Extract the [X, Y] coordinate from the center of the cell holding the provided text.  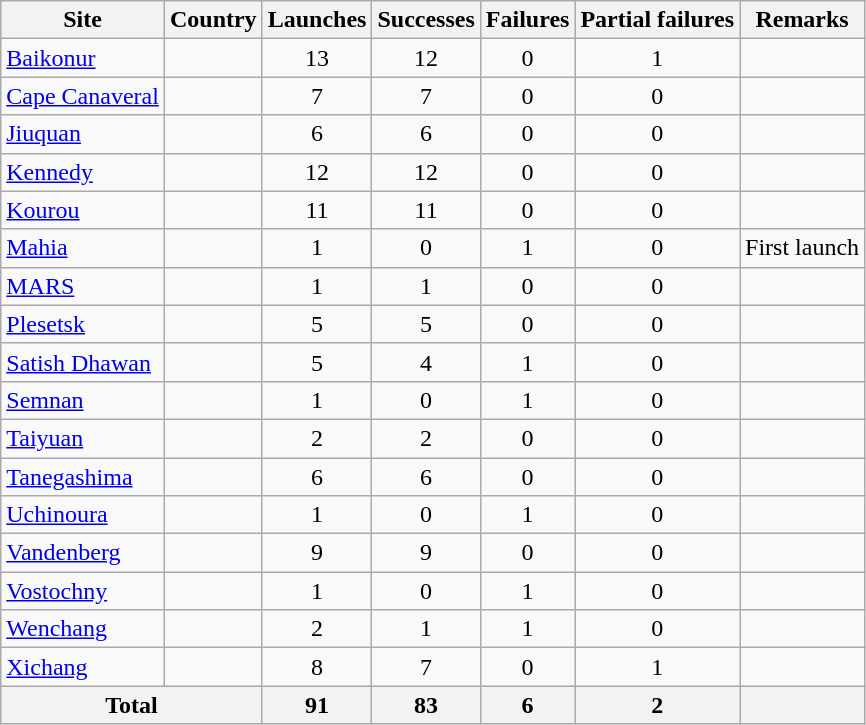
First launch [802, 248]
4 [426, 362]
Tanegashima [83, 477]
Vandenberg [83, 553]
Site [83, 20]
Total [132, 705]
Plesetsk [83, 324]
Kennedy [83, 172]
Baikonur [83, 58]
Uchinoura [83, 515]
Failures [528, 20]
Cape Canaveral [83, 96]
Satish Dhawan [83, 362]
91 [317, 705]
Jiuquan [83, 134]
83 [426, 705]
8 [317, 667]
Country [213, 20]
Taiyuan [83, 438]
MARS [83, 286]
Xichang [83, 667]
Mahia [83, 248]
Semnan [83, 400]
Remarks [802, 20]
Kourou [83, 210]
Partial failures [658, 20]
Successes [426, 20]
Launches [317, 20]
13 [317, 58]
Wenchang [83, 629]
Vostochny [83, 591]
